For the text-containing cell, return its midpoint in (X, Y) coordinate format. 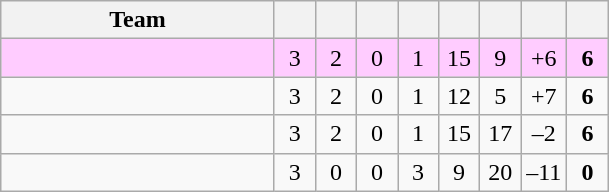
Team (138, 20)
20 (500, 172)
–11 (544, 172)
12 (460, 96)
5 (500, 96)
+6 (544, 58)
–2 (544, 134)
17 (500, 134)
+7 (544, 96)
